Pinpoint the cell where the given text exists, returning its (x, y) midpoint coordinate. 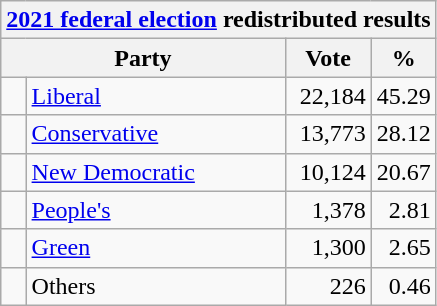
Vote (328, 58)
22,184 (328, 96)
1,300 (328, 248)
2.65 (404, 248)
New Democratic (156, 172)
% (404, 58)
Green (156, 248)
Others (156, 286)
226 (328, 286)
2.81 (404, 210)
13,773 (328, 134)
20.67 (404, 172)
45.29 (404, 96)
0.46 (404, 286)
2021 federal election redistributed results (218, 20)
10,124 (328, 172)
28.12 (404, 134)
1,378 (328, 210)
Party (143, 58)
Conservative (156, 134)
Liberal (156, 96)
People's (156, 210)
